Search for the cell housing the specified text and yield its [X, Y] center coordinate. 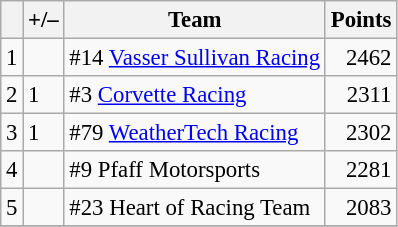
4 [12, 170]
#79 WeatherTech Racing [194, 133]
2083 [360, 208]
2 [12, 95]
2302 [360, 133]
#3 Corvette Racing [194, 95]
#9 Pfaff Motorsports [194, 170]
#23 Heart of Racing Team [194, 208]
#14 Vasser Sullivan Racing [194, 58]
3 [12, 133]
5 [12, 208]
+/– [44, 20]
2311 [360, 95]
2462 [360, 58]
2281 [360, 170]
Points [360, 20]
Team [194, 20]
